Extract the [x, y] coordinate from the center of the cell holding the provided text.  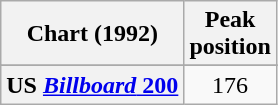
Peakposition [230, 34]
Chart (1992) [92, 34]
176 [230, 85]
US Billboard 200 [92, 85]
